From the cell containing the given text, extract its center point as (x, y) coordinate. 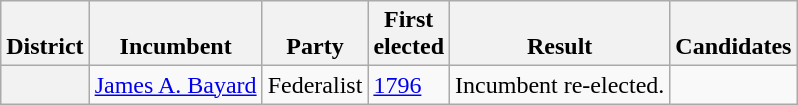
Candidates (734, 34)
1796 (409, 85)
James A. Bayard (176, 85)
Firstelected (409, 34)
District (45, 34)
Party (315, 34)
Incumbent (176, 34)
Federalist (315, 85)
Result (560, 34)
Incumbent re-elected. (560, 85)
